Find where the given text appears and provide that cell's center as (x, y) coordinate. 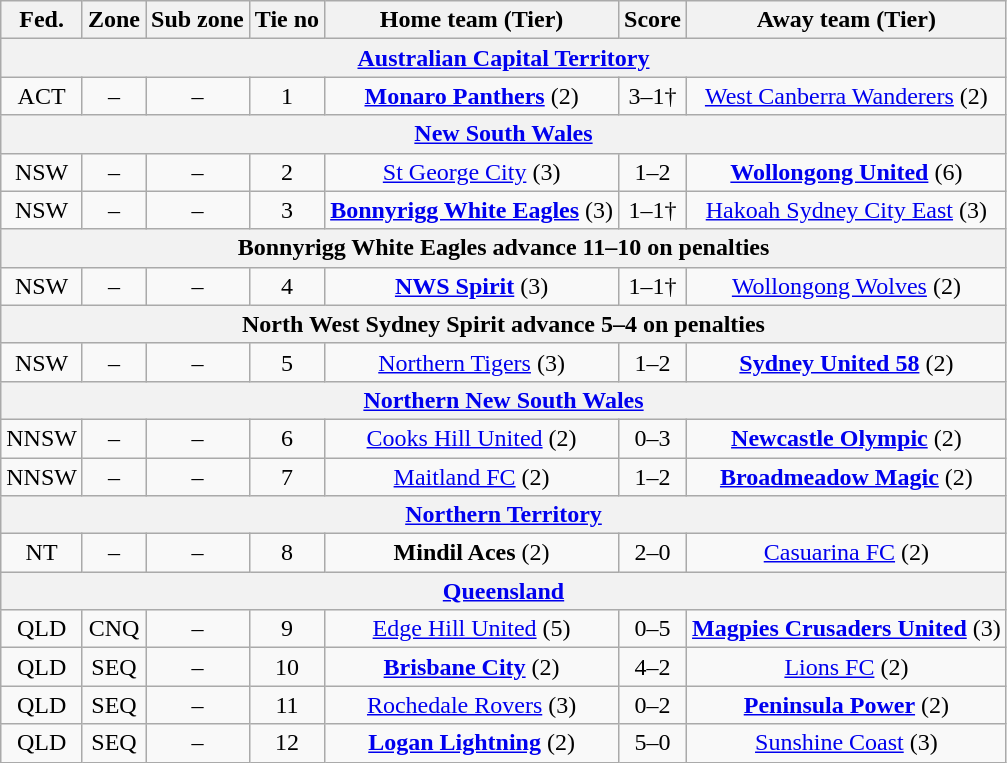
Home team (Tier) (472, 20)
Edge Hill United (5) (472, 629)
Lions FC (2) (847, 667)
0–5 (653, 629)
Wollongong United (6) (847, 172)
Brisbane City (2) (472, 667)
NT (42, 553)
Away team (Tier) (847, 20)
Mindil Aces (2) (472, 553)
ACT (42, 96)
Magpies Crusaders United (3) (847, 629)
0–2 (653, 705)
10 (286, 667)
5 (286, 362)
Northern Territory (504, 515)
6 (286, 438)
5–0 (653, 743)
Hakoah Sydney City East (3) (847, 210)
Maitland FC (2) (472, 477)
3 (286, 210)
4 (286, 286)
Sub zone (198, 20)
Northern Tigers (3) (472, 362)
2–0 (653, 553)
Zone (114, 20)
12 (286, 743)
2 (286, 172)
Logan Lightning (2) (472, 743)
11 (286, 705)
Australian Capital Territory (504, 58)
Bonnyrigg White Eagles advance 11–10 on penalties (504, 248)
0–3 (653, 438)
West Canberra Wanderers (2) (847, 96)
4–2 (653, 667)
Tie no (286, 20)
Bonnyrigg White Eagles (3) (472, 210)
CNQ (114, 629)
NWS Spirit (3) (472, 286)
1 (286, 96)
Queensland (504, 591)
Peninsula Power (2) (847, 705)
New South Wales (504, 134)
3–1† (653, 96)
9 (286, 629)
Newcastle Olympic (2) (847, 438)
North West Sydney Spirit advance 5–4 on penalties (504, 324)
St George City (3) (472, 172)
Rochedale Rovers (3) (472, 705)
Score (653, 20)
Sydney United 58 (2) (847, 362)
Cooks Hill United (2) (472, 438)
8 (286, 553)
Northern New South Wales (504, 400)
Sunshine Coast (3) (847, 743)
Casuarina FC (2) (847, 553)
Monaro Panthers (2) (472, 96)
Fed. (42, 20)
Wollongong Wolves (2) (847, 286)
7 (286, 477)
Broadmeadow Magic (2) (847, 477)
